For the text-containing cell, return its midpoint in [X, Y] coordinate format. 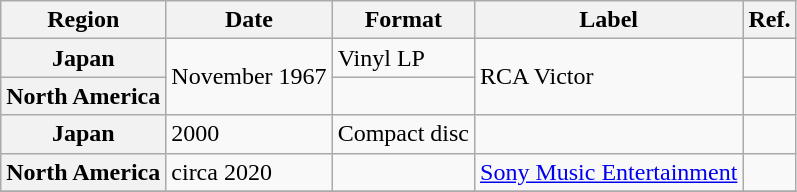
RCA Victor [609, 77]
circa 2020 [249, 172]
Region [84, 20]
Vinyl LP [403, 58]
Label [609, 20]
Format [403, 20]
Compact disc [403, 134]
Ref. [770, 20]
Date [249, 20]
2000 [249, 134]
November 1967 [249, 77]
Sony Music Entertainment [609, 172]
